Pinpoint the cell where the given text exists, returning its [X, Y] midpoint coordinate. 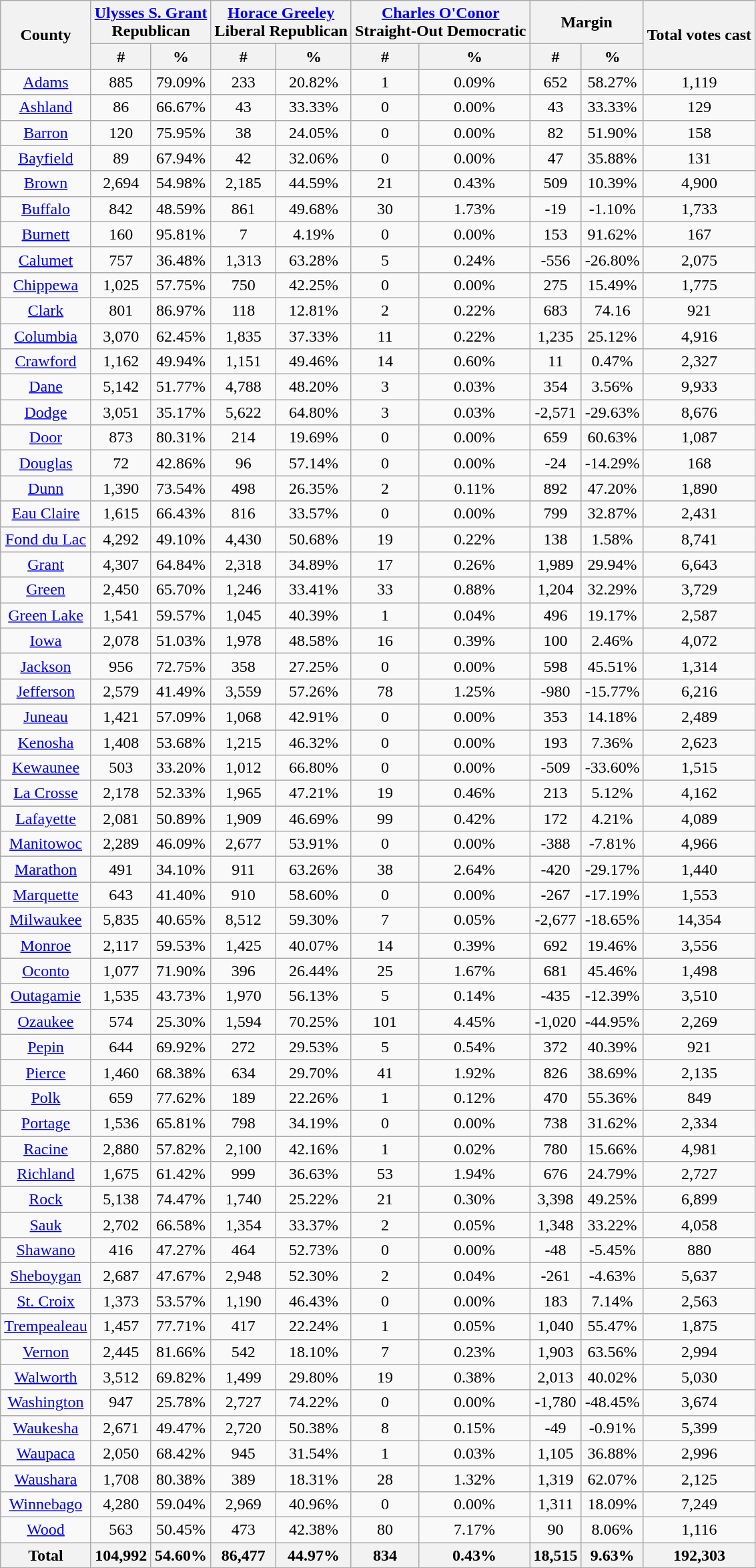
20.82% [314, 82]
354 [555, 387]
59.57% [181, 615]
47.21% [314, 793]
33.41% [314, 590]
1,989 [555, 564]
86 [121, 107]
4,072 [699, 641]
1,733 [699, 209]
35.17% [181, 412]
-17.19% [613, 895]
131 [699, 158]
6,216 [699, 691]
1,890 [699, 488]
91.62% [613, 234]
40.96% [314, 1504]
Polk [45, 1098]
Oconto [45, 971]
Manitowoc [45, 844]
70.25% [314, 1022]
31.54% [314, 1453]
Ozaukee [45, 1022]
213 [555, 793]
49.94% [181, 362]
892 [555, 488]
1,740 [244, 1200]
1,675 [121, 1174]
1.73% [474, 209]
2,318 [244, 564]
66.80% [314, 768]
75.95% [181, 133]
1,978 [244, 641]
Washington [45, 1403]
-12.39% [613, 996]
2,050 [121, 1453]
2,880 [121, 1148]
49.10% [181, 539]
1.67% [474, 971]
1,708 [121, 1479]
29.80% [314, 1377]
4,788 [244, 387]
42 [244, 158]
470 [555, 1098]
491 [121, 869]
19.46% [613, 945]
7,249 [699, 1504]
-388 [555, 844]
372 [555, 1047]
2,994 [699, 1352]
1,068 [244, 717]
2,117 [121, 945]
99 [384, 819]
1,314 [699, 666]
42.16% [314, 1148]
77.71% [181, 1326]
52.33% [181, 793]
644 [121, 1047]
5,622 [244, 412]
9,933 [699, 387]
34.19% [314, 1123]
574 [121, 1022]
43.73% [181, 996]
15.66% [613, 1148]
6,643 [699, 564]
1,536 [121, 1123]
598 [555, 666]
4,430 [244, 539]
9.63% [613, 1555]
42.25% [314, 285]
2,431 [699, 514]
48.59% [181, 209]
1,105 [555, 1453]
999 [244, 1174]
799 [555, 514]
73.54% [181, 488]
Dodge [45, 412]
1.25% [474, 691]
Jefferson [45, 691]
18.31% [314, 1479]
464 [244, 1250]
1,460 [121, 1072]
4.21% [613, 819]
1,354 [244, 1225]
Total [45, 1555]
41 [384, 1072]
36.88% [613, 1453]
65.81% [181, 1123]
947 [121, 1403]
5,637 [699, 1276]
3,051 [121, 412]
8,741 [699, 539]
-15.77% [613, 691]
2.64% [474, 869]
0.42% [474, 819]
Green [45, 590]
Total votes cast [699, 35]
25.30% [181, 1022]
74.16 [613, 310]
2,334 [699, 1123]
Jackson [45, 666]
72 [121, 463]
911 [244, 869]
31.62% [613, 1123]
509 [555, 183]
49.47% [181, 1428]
2,694 [121, 183]
Dunn [45, 488]
757 [121, 260]
Kenosha [45, 743]
-556 [555, 260]
873 [121, 438]
52.73% [314, 1250]
634 [244, 1072]
80 [384, 1529]
4,089 [699, 819]
563 [121, 1529]
La Crosse [45, 793]
1,313 [244, 260]
10.39% [613, 183]
498 [244, 488]
Kewaunee [45, 768]
Brown [45, 183]
473 [244, 1529]
3,510 [699, 996]
22.26% [314, 1098]
Buffalo [45, 209]
32.29% [613, 590]
1,215 [244, 743]
St. Croix [45, 1301]
49.68% [314, 209]
46.69% [314, 819]
0.26% [474, 564]
100 [555, 641]
Crawford [45, 362]
6,899 [699, 1200]
68.42% [181, 1453]
51.03% [181, 641]
885 [121, 82]
801 [121, 310]
24.05% [314, 133]
-435 [555, 996]
County [45, 35]
104,992 [121, 1555]
1,077 [121, 971]
58.60% [314, 895]
40.07% [314, 945]
35.88% [613, 158]
2,720 [244, 1428]
272 [244, 1047]
750 [244, 285]
-18.65% [613, 920]
Door [45, 438]
57.82% [181, 1148]
0.14% [474, 996]
Green Lake [45, 615]
-19 [555, 209]
2,969 [244, 1504]
Winnebago [45, 1504]
41.49% [181, 691]
Monroe [45, 945]
2,702 [121, 1225]
55.36% [613, 1098]
-2,677 [555, 920]
63.26% [314, 869]
Rock [45, 1200]
2,450 [121, 590]
Walworth [45, 1377]
69.82% [181, 1377]
8,512 [244, 920]
33.37% [314, 1225]
62.07% [613, 1479]
861 [244, 209]
396 [244, 971]
358 [244, 666]
1,457 [121, 1326]
1,515 [699, 768]
46.32% [314, 743]
2,100 [244, 1148]
55.47% [613, 1326]
0.15% [474, 1428]
1,151 [244, 362]
118 [244, 310]
192,303 [699, 1555]
2,178 [121, 793]
1,970 [244, 996]
233 [244, 82]
51.90% [613, 133]
0.02% [474, 1148]
4,162 [699, 793]
1,373 [121, 1301]
65.70% [181, 590]
4,307 [121, 564]
47 [555, 158]
Bayfield [45, 158]
5,835 [121, 920]
1,835 [244, 336]
45.46% [613, 971]
-48 [555, 1250]
2,075 [699, 260]
0.24% [474, 260]
86,477 [244, 1555]
32.87% [613, 514]
Waukesha [45, 1428]
14.18% [613, 717]
3,556 [699, 945]
798 [244, 1123]
0.47% [613, 362]
36.48% [181, 260]
32.06% [314, 158]
-420 [555, 869]
1,553 [699, 895]
54.98% [181, 183]
50.38% [314, 1428]
58.27% [613, 82]
0.09% [474, 82]
57.09% [181, 717]
1,204 [555, 590]
496 [555, 615]
193 [555, 743]
59.04% [181, 1504]
2,269 [699, 1022]
1,421 [121, 717]
Margin [587, 23]
78 [384, 691]
33.57% [314, 514]
Trempealeau [45, 1326]
1,615 [121, 514]
34.89% [314, 564]
692 [555, 945]
2,445 [121, 1352]
3,729 [699, 590]
2,677 [244, 844]
42.38% [314, 1529]
Racine [45, 1148]
2,289 [121, 844]
50.89% [181, 819]
Calumet [45, 260]
28 [384, 1479]
49.46% [314, 362]
Sheboygan [45, 1276]
1,875 [699, 1326]
1,499 [244, 1377]
26.44% [314, 971]
50.45% [181, 1529]
956 [121, 666]
101 [384, 1022]
34.10% [181, 869]
46.43% [314, 1301]
80.38% [181, 1479]
1,190 [244, 1301]
2,948 [244, 1276]
275 [555, 285]
64.84% [181, 564]
18,515 [555, 1555]
353 [555, 717]
3,070 [121, 336]
Pepin [45, 1047]
Fond du Lac [45, 539]
68.38% [181, 1072]
2,996 [699, 1453]
1,594 [244, 1022]
816 [244, 514]
153 [555, 234]
29.70% [314, 1072]
3,674 [699, 1403]
77.62% [181, 1098]
4,900 [699, 183]
1,246 [244, 590]
62.45% [181, 336]
40.65% [181, 920]
33 [384, 590]
Eau Claire [45, 514]
12.81% [314, 310]
42.91% [314, 717]
Ashland [45, 107]
Vernon [45, 1352]
676 [555, 1174]
2,125 [699, 1479]
Columbia [45, 336]
48.58% [314, 641]
138 [555, 539]
3,512 [121, 1377]
910 [244, 895]
7.17% [474, 1529]
40.02% [613, 1377]
1,903 [555, 1352]
0.88% [474, 590]
1,408 [121, 743]
42.86% [181, 463]
5,142 [121, 387]
Pierce [45, 1072]
63.56% [613, 1352]
214 [244, 438]
54.60% [181, 1555]
0.60% [474, 362]
82 [555, 133]
4,916 [699, 336]
72.75% [181, 666]
652 [555, 82]
2,327 [699, 362]
189 [244, 1098]
-1.10% [613, 209]
Iowa [45, 641]
19.17% [613, 615]
52.30% [314, 1276]
0.23% [474, 1352]
129 [699, 107]
0.38% [474, 1377]
Waupaca [45, 1453]
67.94% [181, 158]
1.32% [474, 1479]
96 [244, 463]
Grant [45, 564]
826 [555, 1072]
4,058 [699, 1225]
-26.80% [613, 260]
37.33% [314, 336]
1,087 [699, 438]
46.09% [181, 844]
47.27% [181, 1250]
60.63% [613, 438]
33.22% [613, 1225]
-2,571 [555, 412]
25.12% [613, 336]
880 [699, 1250]
2,013 [555, 1377]
416 [121, 1250]
834 [384, 1555]
842 [121, 209]
66.43% [181, 514]
79.09% [181, 82]
183 [555, 1301]
Lafayette [45, 819]
0.54% [474, 1047]
53 [384, 1174]
80.31% [181, 438]
168 [699, 463]
8.06% [613, 1529]
1.58% [613, 539]
45.51% [613, 666]
5,399 [699, 1428]
-980 [555, 691]
1,319 [555, 1479]
5.12% [613, 793]
86.97% [181, 310]
160 [121, 234]
44.97% [314, 1555]
30 [384, 209]
1,965 [244, 793]
57.75% [181, 285]
Charles O'ConorStraight-Out Democratic [440, 23]
25.22% [314, 1200]
1,775 [699, 285]
1,498 [699, 971]
4.45% [474, 1022]
49.25% [613, 1200]
-509 [555, 768]
44.59% [314, 183]
2,579 [121, 691]
1,425 [244, 945]
64.80% [314, 412]
2,135 [699, 1072]
Horace GreeleyLiberal Republican [281, 23]
167 [699, 234]
-7.81% [613, 844]
1,311 [555, 1504]
29.53% [314, 1047]
7.36% [613, 743]
1,909 [244, 819]
-5.45% [613, 1250]
0.11% [474, 488]
25 [384, 971]
66.67% [181, 107]
27.25% [314, 666]
2,671 [121, 1428]
Wood [45, 1529]
1,025 [121, 285]
-24 [555, 463]
172 [555, 819]
Barron [45, 133]
74.47% [181, 1200]
120 [121, 133]
18.09% [613, 1504]
0.12% [474, 1098]
36.63% [314, 1174]
74.22% [314, 1403]
1,116 [699, 1529]
643 [121, 895]
1,012 [244, 768]
1.92% [474, 1072]
4,966 [699, 844]
-44.95% [613, 1022]
53.91% [314, 844]
2.46% [613, 641]
1,119 [699, 82]
15.49% [613, 285]
19.69% [314, 438]
48.20% [314, 387]
95.81% [181, 234]
2,489 [699, 717]
Outagamie [45, 996]
-1,020 [555, 1022]
945 [244, 1453]
2,078 [121, 641]
63.28% [314, 260]
8,676 [699, 412]
-1,780 [555, 1403]
1,348 [555, 1225]
81.66% [181, 1352]
59.30% [314, 920]
Adams [45, 82]
5,030 [699, 1377]
3.56% [613, 387]
26.35% [314, 488]
22.24% [314, 1326]
0.30% [474, 1200]
2,587 [699, 615]
1,440 [699, 869]
2,623 [699, 743]
780 [555, 1148]
14,354 [699, 920]
-261 [555, 1276]
681 [555, 971]
683 [555, 310]
Portage [45, 1123]
0.46% [474, 793]
90 [555, 1529]
71.90% [181, 971]
-29.17% [613, 869]
Ulysses S. GrantRepublican [151, 23]
18.10% [314, 1352]
1,045 [244, 615]
53.68% [181, 743]
59.53% [181, 945]
69.92% [181, 1047]
17 [384, 564]
Marathon [45, 869]
-33.60% [613, 768]
-14.29% [613, 463]
57.14% [314, 463]
-267 [555, 895]
16 [384, 641]
2,687 [121, 1276]
-4.63% [613, 1276]
4,292 [121, 539]
Sauk [45, 1225]
1,535 [121, 996]
503 [121, 768]
38.69% [613, 1072]
7.14% [613, 1301]
542 [244, 1352]
1,390 [121, 488]
4.19% [314, 234]
417 [244, 1326]
1,162 [121, 362]
66.58% [181, 1225]
50.68% [314, 539]
47.67% [181, 1276]
Burnett [45, 234]
8 [384, 1428]
29.94% [613, 564]
Milwaukee [45, 920]
89 [121, 158]
-29.63% [613, 412]
3,398 [555, 1200]
56.13% [314, 996]
2,081 [121, 819]
2,563 [699, 1301]
1.94% [474, 1174]
61.42% [181, 1174]
2,185 [244, 183]
3,559 [244, 691]
849 [699, 1098]
Chippewa [45, 285]
Waushara [45, 1479]
Clark [45, 310]
1,040 [555, 1326]
51.77% [181, 387]
1,541 [121, 615]
Shawano [45, 1250]
57.26% [314, 691]
Richland [45, 1174]
-0.91% [613, 1428]
47.20% [613, 488]
Douglas [45, 463]
-49 [555, 1428]
4,981 [699, 1148]
41.40% [181, 895]
53.57% [181, 1301]
-48.45% [613, 1403]
158 [699, 133]
Marquette [45, 895]
24.79% [613, 1174]
Juneau [45, 717]
Dane [45, 387]
5,138 [121, 1200]
738 [555, 1123]
1,235 [555, 336]
4,280 [121, 1504]
33.20% [181, 768]
389 [244, 1479]
25.78% [181, 1403]
